For the text-containing cell, return its midpoint in [X, Y] coordinate format. 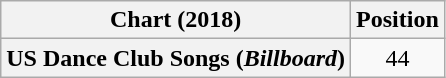
44 [398, 58]
Chart (2018) [176, 20]
Position [398, 20]
US Dance Club Songs (Billboard) [176, 58]
